Extract the [X, Y] coordinate from the center of the cell holding the provided text.  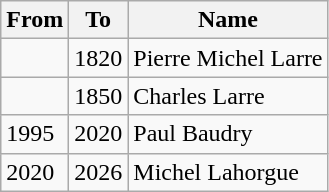
To [98, 20]
1820 [98, 58]
Charles Larre [228, 96]
1995 [35, 134]
Michel Lahorgue [228, 172]
From [35, 20]
2026 [98, 172]
1850 [98, 96]
Pierre Michel Larre [228, 58]
Name [228, 20]
Paul Baudry [228, 134]
